Pinpoint the cell where the given text exists, returning its [X, Y] midpoint coordinate. 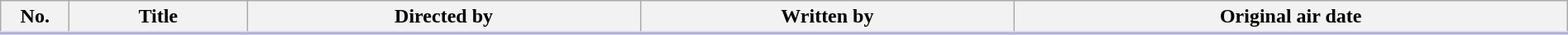
Written by [828, 17]
Title [159, 17]
Original air date [1290, 17]
No. [35, 17]
Directed by [444, 17]
